Output the [X, Y] coordinate of the center of the cell containing the given text.  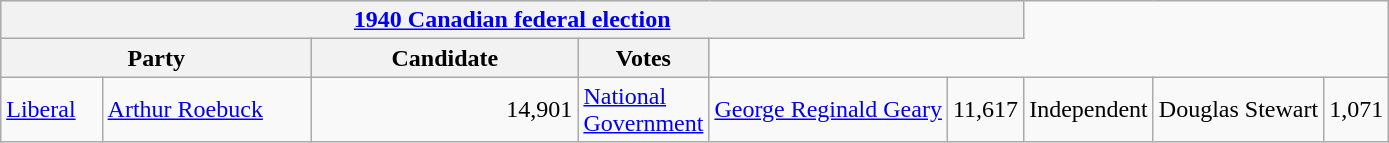
National Government [644, 110]
14,901 [445, 110]
1940 Canadian federal election [512, 20]
George Reginald Geary [828, 110]
Douglas Stewart [1238, 110]
1,071 [1356, 110]
Party [156, 58]
Candidate [445, 58]
Independent [1089, 110]
11,617 [985, 110]
Liberal [52, 110]
Arthur Roebuck [207, 110]
Votes [644, 58]
